Capture the cell that displays the provided text and extract its (x, y) central coordinate. 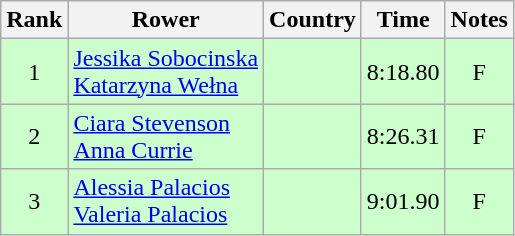
Ciara StevensonAnna Currie (166, 136)
Jessika SobocinskaKatarzyna Wełna (166, 72)
9:01.90 (403, 202)
Time (403, 20)
Rower (166, 20)
Rank (34, 20)
1 (34, 72)
8:26.31 (403, 136)
8:18.80 (403, 72)
Notes (479, 20)
Country (313, 20)
Alessia PalaciosValeria Palacios (166, 202)
3 (34, 202)
2 (34, 136)
